Pinpoint the cell where the given text exists, returning its (x, y) midpoint coordinate. 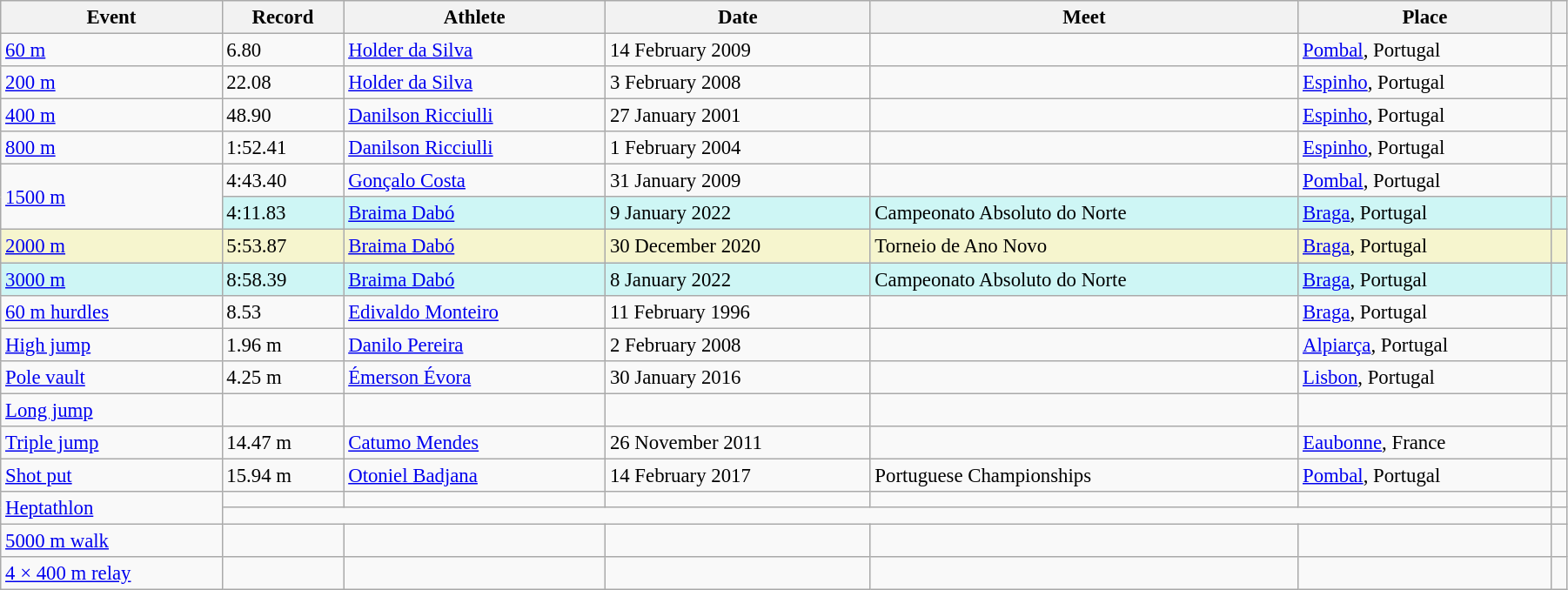
High jump (111, 345)
Portuguese Championships (1084, 475)
31 January 2009 (738, 181)
4.25 m (283, 377)
14 February 2017 (738, 475)
11 February 1996 (738, 312)
8 January 2022 (738, 279)
Shot put (111, 475)
1:52.41 (283, 148)
Catumo Mendes (475, 443)
200 m (111, 83)
30 January 2016 (738, 377)
5:53.87 (283, 246)
Triple jump (111, 443)
Record (283, 17)
26 November 2011 (738, 443)
4:43.40 (283, 181)
Otoniel Badjana (475, 475)
Émerson Évora (475, 377)
3 February 2008 (738, 83)
14.47 m (283, 443)
Meet (1084, 17)
8.53 (283, 312)
1.96 m (283, 345)
60 m hurdles (111, 312)
6.80 (283, 50)
5000 m walk (111, 540)
27 January 2001 (738, 116)
4 × 400 m relay (111, 573)
30 December 2020 (738, 246)
Place (1425, 17)
Danilo Pereira (475, 345)
Edivaldo Monteiro (475, 312)
15.94 m (283, 475)
4:11.83 (283, 213)
Date (738, 17)
Gonçalo Costa (475, 181)
2 February 2008 (738, 345)
1 February 2004 (738, 148)
Alpiarça, Portugal (1425, 345)
Athlete (475, 17)
Eaubonne, France (1425, 443)
Lisbon, Portugal (1425, 377)
Torneio de Ano Novo (1084, 246)
Event (111, 17)
Pole vault (111, 377)
400 m (111, 116)
2000 m (111, 246)
1500 m (111, 197)
Heptathlon (111, 508)
22.08 (283, 83)
800 m (111, 148)
3000 m (111, 279)
Long jump (111, 410)
60 m (111, 50)
8:58.39 (283, 279)
14 February 2009 (738, 50)
9 January 2022 (738, 213)
48.90 (283, 116)
